Provide the (x, y) coordinate of the cell's center where the given text is located.  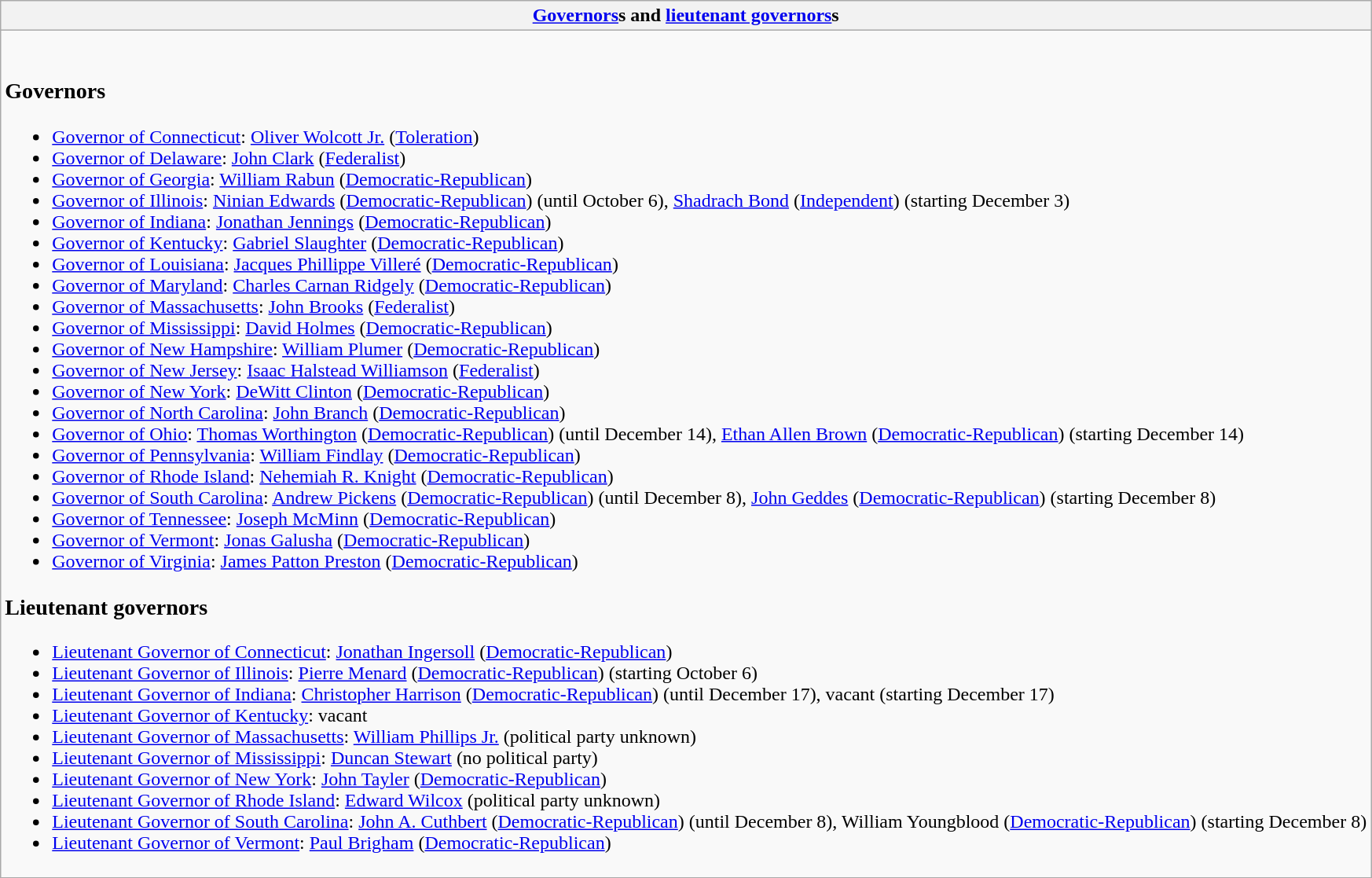
Governorss and lieutenant governorss (686, 16)
